Output the (X, Y) coordinate of the center of the cell containing the given text.  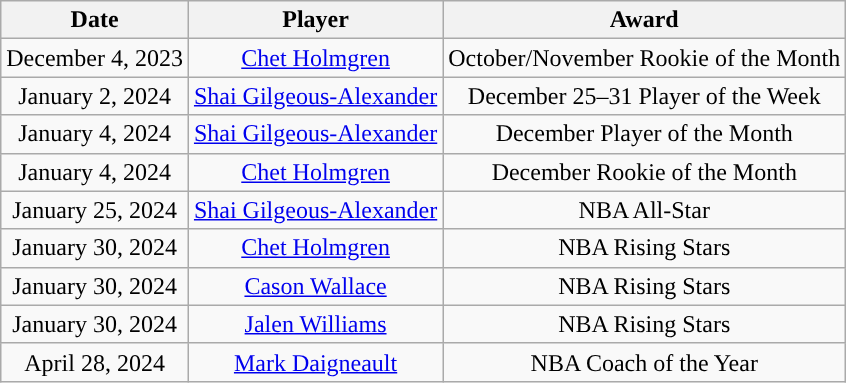
Jalen Williams (315, 324)
December Player of the Month (644, 134)
NBA Coach of the Year (644, 362)
Cason Wallace (315, 286)
Player (315, 20)
Date (95, 20)
December 25–31 Player of the Week (644, 96)
October/November Rookie of the Month (644, 58)
April 28, 2024 (95, 362)
January 25, 2024 (95, 210)
Award (644, 20)
December 4, 2023 (95, 58)
NBA All-Star (644, 210)
December Rookie of the Month (644, 172)
January 2, 2024 (95, 96)
Mark Daigneault (315, 362)
